Scan for the cell matching the given text and deliver its [x, y] coordinate at center. 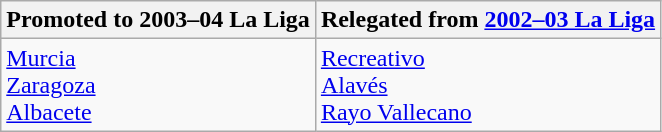
Promoted to 2003–04 La Liga [158, 20]
Relegated from 2002–03 La Liga [488, 20]
MurciaZaragozaAlbacete [158, 85]
RecreativoAlavésRayo Vallecano [488, 85]
